Capture the cell that displays the provided text and extract its (x, y) central coordinate. 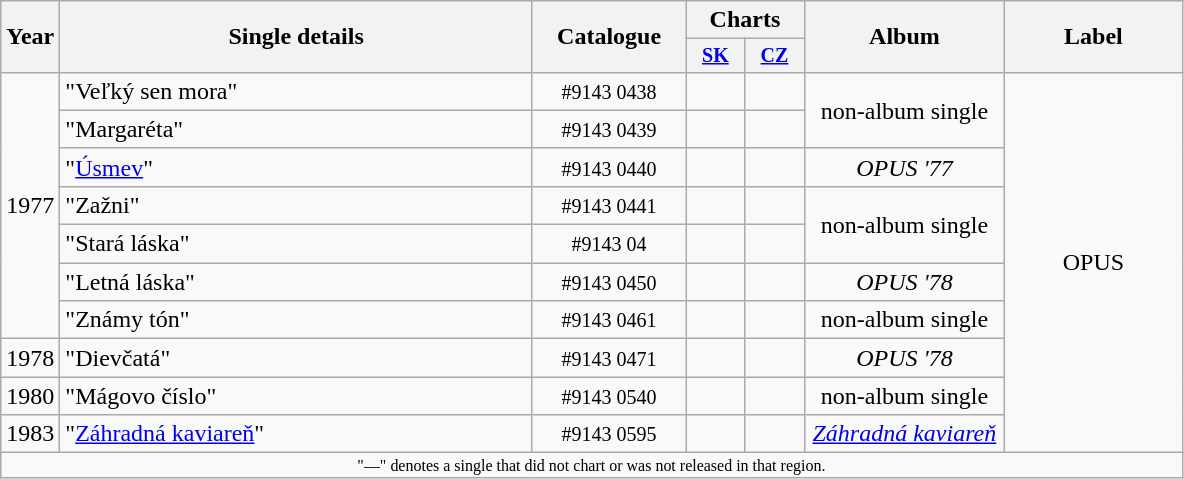
OPUS '77 (904, 167)
#9143 0471 (609, 358)
#9143 0439 (609, 129)
#9143 0540 (609, 396)
#9143 0595 (609, 434)
Catalogue (609, 37)
"Známy tón" (296, 320)
"—" denotes a single that did not chart or was not released in that region. (592, 465)
1977 (30, 205)
Label (1094, 37)
1983 (30, 434)
CZ (774, 56)
#9143 0441 (609, 205)
OPUS (1094, 262)
"Margaréta" (296, 129)
#9143 0450 (609, 282)
#9143 0461 (609, 320)
"Dievčatá" (296, 358)
#9143 04 (609, 244)
1980 (30, 396)
Single details (296, 37)
"Zažni" (296, 205)
Záhradná kaviareň (904, 434)
Album (904, 37)
Year (30, 37)
Charts (745, 20)
"Záhradná kaviareň" (296, 434)
"Letná láska" (296, 282)
"Stará láska" (296, 244)
#9143 0438 (609, 91)
"Veľký sen mora" (296, 91)
1978 (30, 358)
"Úsmev" (296, 167)
"Mágovo číslo" (296, 396)
SK (716, 56)
#9143 0440 (609, 167)
